Pinpoint the cell where the given text exists, returning its [x, y] midpoint coordinate. 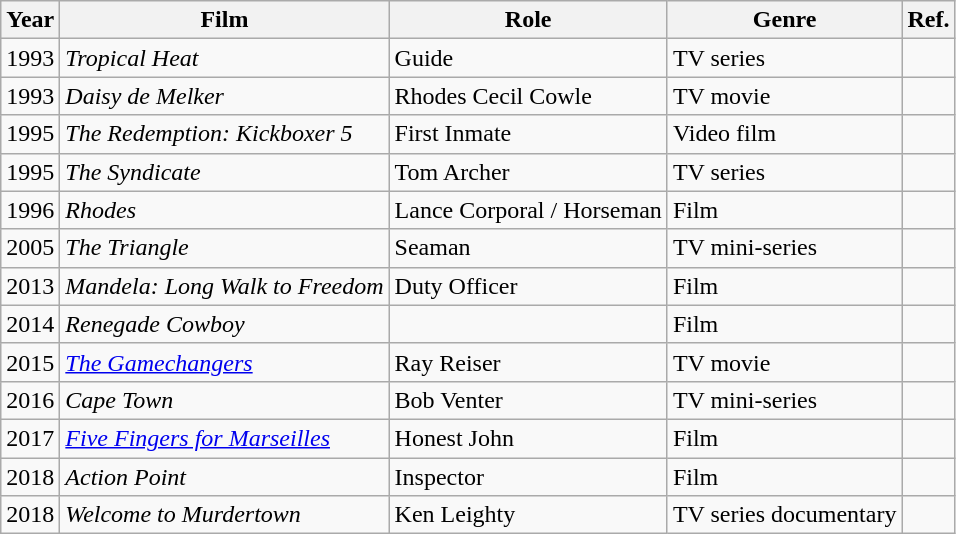
TV series documentary [784, 515]
Welcome to Murdertown [224, 515]
Ref. [928, 20]
Renegade Cowboy [224, 324]
Video film [784, 134]
Bob Venter [528, 400]
The Gamechangers [224, 362]
The Syndicate [224, 172]
Role [528, 20]
Duty Officer [528, 286]
The Redemption: Kickboxer 5 [224, 134]
1996 [30, 210]
Rhodes Cecil Cowle [528, 96]
2015 [30, 362]
Guide [528, 58]
Tropical Heat [224, 58]
Ken Leighty [528, 515]
Cape Town [224, 400]
Honest John [528, 438]
The Triangle [224, 248]
Inspector [528, 477]
Action Point [224, 477]
Seaman [528, 248]
2016 [30, 400]
Rhodes [224, 210]
Lance Corporal / Horseman [528, 210]
Tom Archer [528, 172]
Year [30, 20]
2013 [30, 286]
First Inmate [528, 134]
Mandela: Long Walk to Freedom [224, 286]
Genre [784, 20]
2017 [30, 438]
Ray Reiser [528, 362]
Five Fingers for Marseilles [224, 438]
2014 [30, 324]
Daisy de Melker [224, 96]
2005 [30, 248]
